Extract the (X, Y) coordinate from the center of the cell holding the provided text.  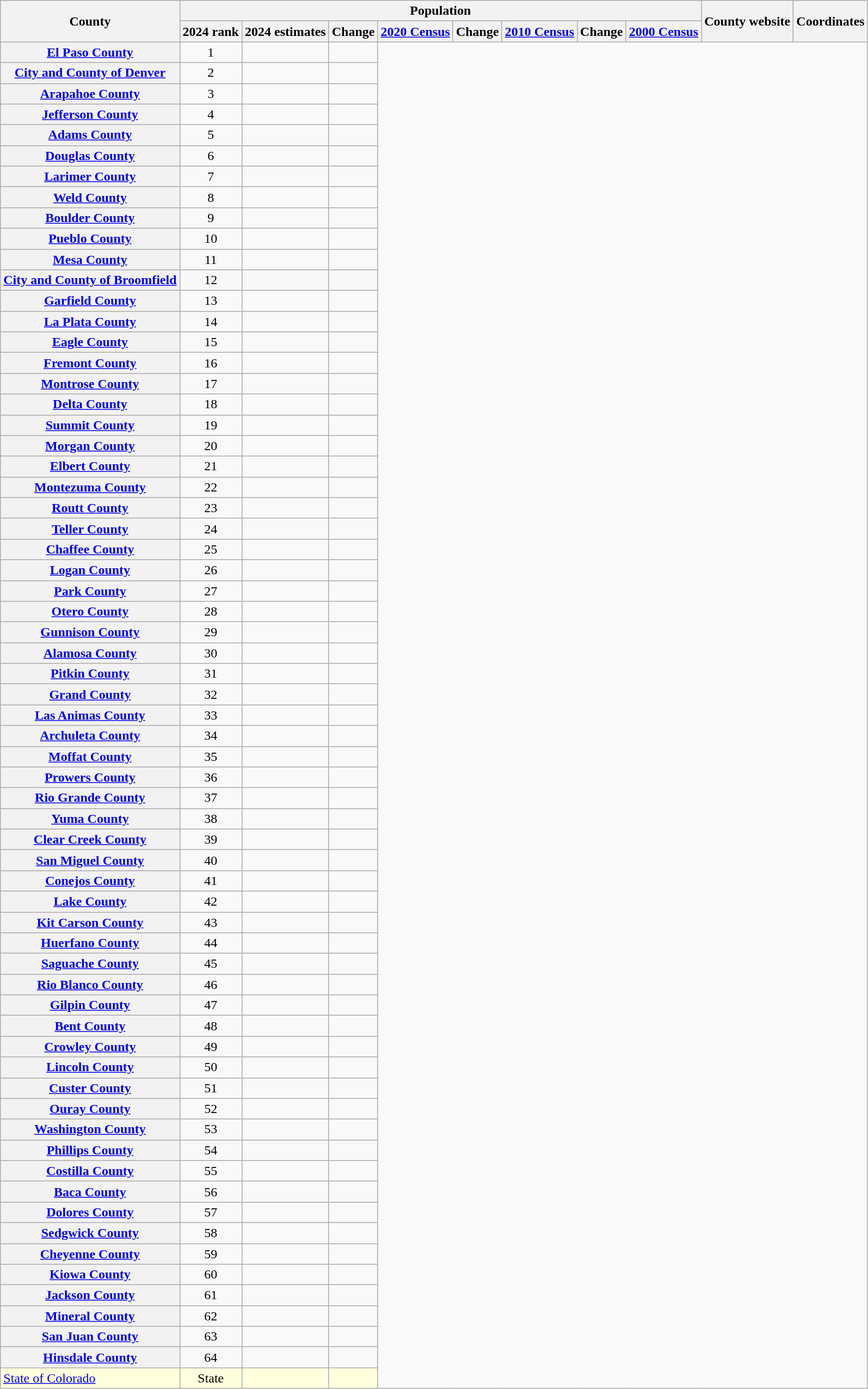
48 (211, 1026)
Chaffee County (90, 549)
60 (211, 1275)
26 (211, 570)
Saguache County (90, 964)
Adams County (90, 135)
16 (211, 363)
Garfield County (90, 301)
23 (211, 508)
La Plata County (90, 322)
Summit County (90, 425)
Lincoln County (90, 1067)
32 (211, 694)
Archuleta County (90, 736)
55 (211, 1171)
Phillips County (90, 1150)
33 (211, 715)
Bent County (90, 1026)
49 (211, 1047)
State (211, 1378)
Jackson County (90, 1295)
13 (211, 301)
Kiowa County (90, 1275)
2024 estimates (285, 32)
61 (211, 1295)
Pitkin County (90, 674)
24 (211, 528)
Washington County (90, 1129)
2 (211, 73)
Ouray County (90, 1109)
Alamosa County (90, 653)
50 (211, 1067)
Kit Carson County (90, 923)
Park County (90, 591)
2000 Census (663, 32)
54 (211, 1150)
29 (211, 632)
Teller County (90, 528)
Otero County (90, 612)
20 (211, 446)
58 (211, 1233)
City and County of Denver (90, 73)
Rio Grande County (90, 798)
County (90, 21)
Dolores County (90, 1212)
Jefferson County (90, 114)
8 (211, 197)
Grand County (90, 694)
30 (211, 653)
El Paso County (90, 52)
47 (211, 1005)
Fremont County (90, 363)
Montezuma County (90, 487)
12 (211, 280)
40 (211, 860)
43 (211, 923)
25 (211, 549)
34 (211, 736)
San Miguel County (90, 860)
Conejos County (90, 881)
38 (211, 819)
2024 rank (211, 32)
Mineral County (90, 1316)
Clear Creek County (90, 839)
27 (211, 591)
Baca County (90, 1191)
28 (211, 612)
6 (211, 156)
Larimer County (90, 176)
14 (211, 322)
Huerfano County (90, 943)
15 (211, 342)
59 (211, 1253)
18 (211, 404)
11 (211, 260)
Crowley County (90, 1047)
Population (441, 11)
41 (211, 881)
10 (211, 238)
Gilpin County (90, 1005)
San Juan County (90, 1337)
64 (211, 1357)
Yuma County (90, 819)
21 (211, 466)
Logan County (90, 570)
37 (211, 798)
Hinsdale County (90, 1357)
Cheyenne County (90, 1253)
Sedgwick County (90, 1233)
53 (211, 1129)
19 (211, 425)
County website (748, 21)
Pueblo County (90, 238)
9 (211, 218)
2020 Census (415, 32)
Las Animas County (90, 715)
Gunnison County (90, 632)
57 (211, 1212)
1 (211, 52)
Moffat County (90, 757)
Rio Blanco County (90, 985)
22 (211, 487)
Arapahoe County (90, 94)
Coordinates (830, 21)
63 (211, 1337)
45 (211, 964)
Douglas County (90, 156)
5 (211, 135)
Mesa County (90, 260)
44 (211, 943)
Delta County (90, 404)
3 (211, 94)
7 (211, 176)
State of Colorado (90, 1378)
62 (211, 1316)
Eagle County (90, 342)
42 (211, 901)
City and County of Broomfield (90, 280)
46 (211, 985)
31 (211, 674)
39 (211, 839)
Weld County (90, 197)
17 (211, 384)
Costilla County (90, 1171)
Boulder County (90, 218)
52 (211, 1109)
35 (211, 757)
Lake County (90, 901)
Montrose County (90, 384)
Custer County (90, 1088)
Prowers County (90, 777)
2010 Census (539, 32)
36 (211, 777)
4 (211, 114)
Elbert County (90, 466)
56 (211, 1191)
Morgan County (90, 446)
51 (211, 1088)
Routt County (90, 508)
